Scan for the cell matching the given text and deliver its [x, y] coordinate at center. 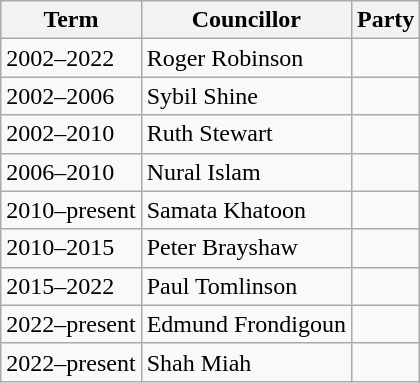
2002–2006 [71, 96]
Samata Khatoon [246, 210]
Shah Miah [246, 362]
Nural Islam [246, 172]
2002–2010 [71, 134]
2010–present [71, 210]
2010–2015 [71, 248]
Party [386, 20]
Sybil Shine [246, 96]
Councillor [246, 20]
2006–2010 [71, 172]
Roger Robinson [246, 58]
Ruth Stewart [246, 134]
Edmund Frondigoun [246, 324]
2015–2022 [71, 286]
Term [71, 20]
2002–2022 [71, 58]
Paul Tomlinson [246, 286]
Peter Brayshaw [246, 248]
